Pinpoint the cell where the given text exists, returning its [X, Y] midpoint coordinate. 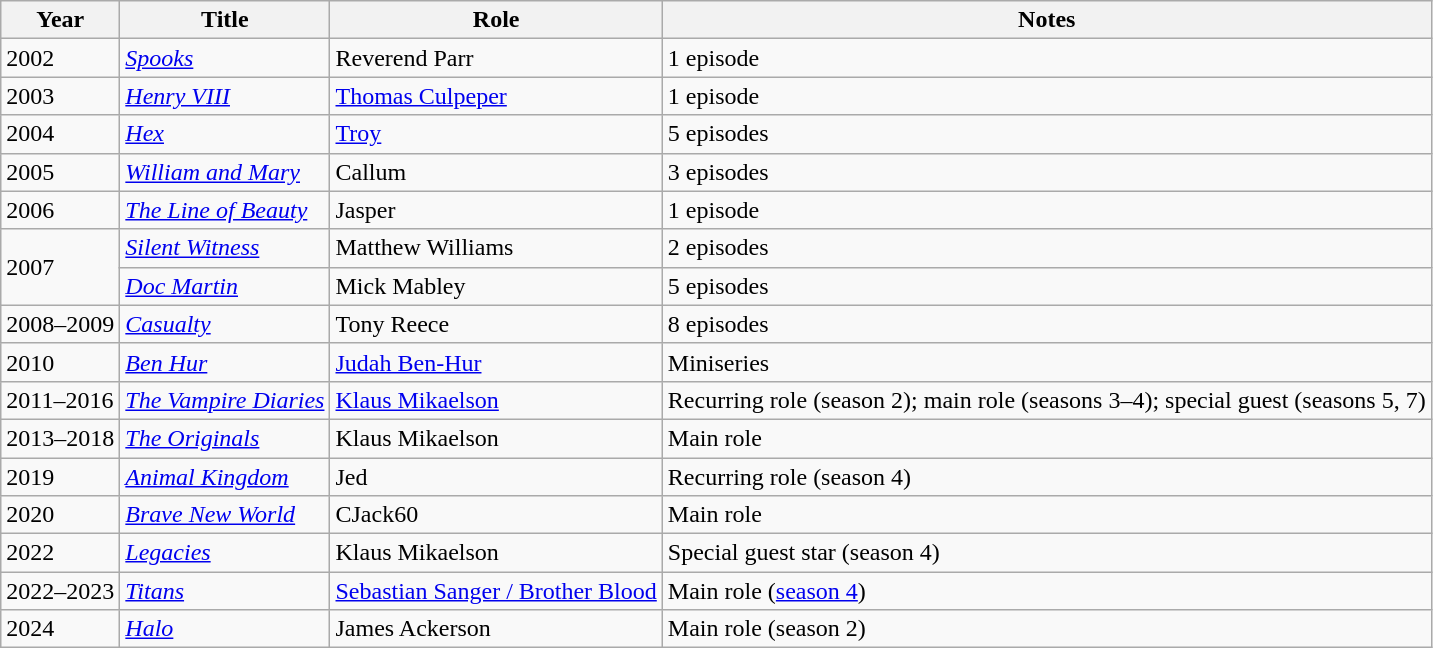
Doc Martin [225, 286]
Legacies [225, 553]
Main role (season 2) [1046, 629]
Brave New World [225, 515]
Henry VIII [225, 96]
2013–2018 [60, 438]
Casualty [225, 324]
Recurring role (season 4) [1046, 477]
2010 [60, 362]
Reverend Parr [496, 58]
Spooks [225, 58]
Silent Witness [225, 248]
Miniseries [1046, 362]
2022 [60, 553]
Tony Reece [496, 324]
2006 [60, 210]
Jed [496, 477]
Role [496, 20]
The Originals [225, 438]
2019 [60, 477]
Animal Kingdom [225, 477]
Hex [225, 134]
James Ackerson [496, 629]
2008–2009 [60, 324]
Ben Hur [225, 362]
Troy [496, 134]
Special guest star (season 4) [1046, 553]
Sebastian Sanger / Brother Blood [496, 591]
2011–2016 [60, 400]
CJack60 [496, 515]
Main role (season 4) [1046, 591]
2024 [60, 629]
Titans [225, 591]
Callum [496, 172]
Judah Ben-Hur [496, 362]
2007 [60, 267]
2004 [60, 134]
8 episodes [1046, 324]
Matthew Williams [496, 248]
Year [60, 20]
Jasper [496, 210]
2020 [60, 515]
2022–2023 [60, 591]
William and Mary [225, 172]
2003 [60, 96]
Recurring role (season 2); main role (seasons 3–4); special guest (seasons 5, 7) [1046, 400]
The Line of Beauty [225, 210]
Notes [1046, 20]
Mick Mabley [496, 286]
The Vampire Diaries [225, 400]
Halo [225, 629]
3 episodes [1046, 172]
2002 [60, 58]
2 episodes [1046, 248]
2005 [60, 172]
Thomas Culpeper [496, 96]
Title [225, 20]
